Locate the cell with the specified text and output its (x, y) center coordinate. 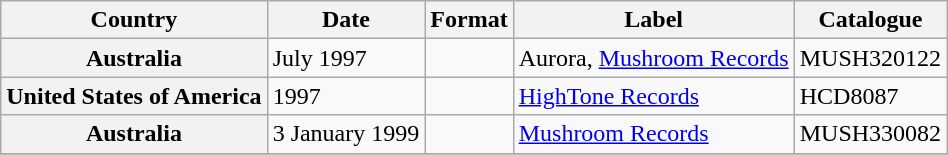
Format (469, 20)
Aurora, Mushroom Records (654, 58)
MUSH330082 (870, 134)
HighTone Records (654, 96)
Country (134, 20)
Label (654, 20)
July 1997 (346, 58)
MUSH320122 (870, 58)
Catalogue (870, 20)
Date (346, 20)
1997 (346, 96)
3 January 1999 (346, 134)
United States of America (134, 96)
HCD8087 (870, 96)
Mushroom Records (654, 134)
